Identify which cell holds the provided text, then report its (X, Y) central coordinate. 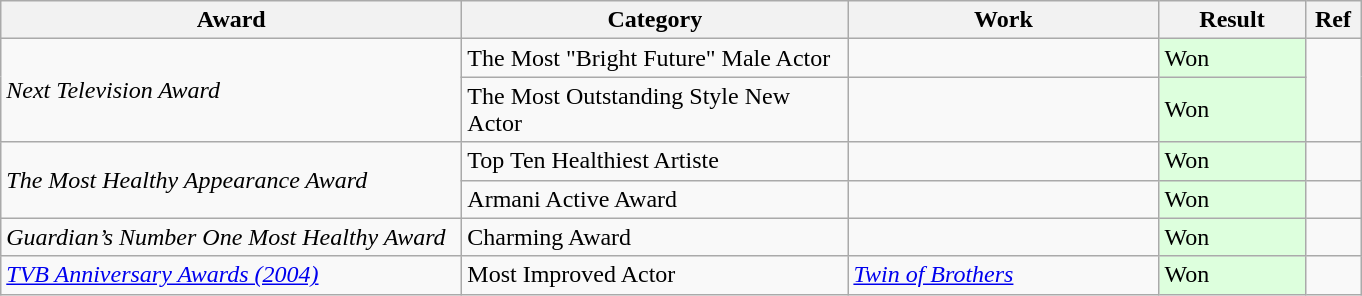
Ref (1333, 20)
Guardian’s Number One Most Healthy Award (232, 237)
The Most "Bright Future" Male Actor (655, 58)
Most Improved Actor (655, 275)
Armani Active Award (655, 199)
Work (1004, 20)
TVB Anniversary Awards (2004) (232, 275)
Result (1232, 20)
The Most Healthy Appearance Award (232, 180)
Top Ten Healthiest Artiste (655, 161)
Next Television Award (232, 90)
Charming Award (655, 237)
Twin of Brothers (1004, 275)
Category (655, 20)
The Most Outstanding Style New Actor (655, 110)
Award (232, 20)
